Capture the cell that displays the provided text and extract its (X, Y) central coordinate. 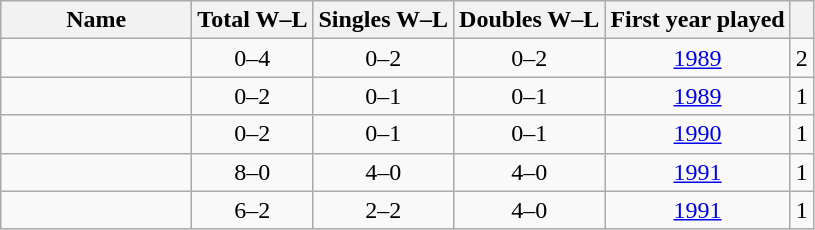
2–2 (384, 210)
Doubles W–L (530, 20)
Total W–L (252, 20)
0–4 (252, 58)
First year played (698, 20)
2 (802, 58)
8–0 (252, 172)
6–2 (252, 210)
Name (96, 20)
Singles W–L (384, 20)
1990 (698, 134)
